Provide the [X, Y] coordinate of the cell's center where the given text is located.  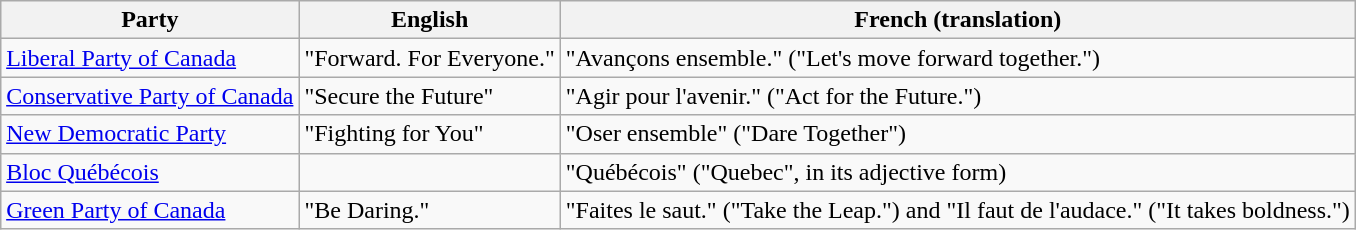
New Democratic Party [150, 134]
Green Party of Canada [150, 210]
"Faites le saut." ("Take the Leap.") and "Il faut de l'audace." ("It takes boldness.") [958, 210]
English [430, 20]
"Be Daring." [430, 210]
"Avançons ensemble." ("Let's move forward together.") [958, 58]
"Oser ensemble" ("Dare Together") [958, 134]
Conservative Party of Canada [150, 96]
French (translation) [958, 20]
"Forward. For Everyone." [430, 58]
"Fighting for You" [430, 134]
Party [150, 20]
Liberal Party of Canada [150, 58]
"Agir pour l'avenir." ("Act for the Future.") [958, 96]
Bloc Québécois [150, 172]
"Secure the Future" [430, 96]
"Québécois" ("Quebec", in its adjective form) [958, 172]
